Locate the cell with the specified text and output its (x, y) center coordinate. 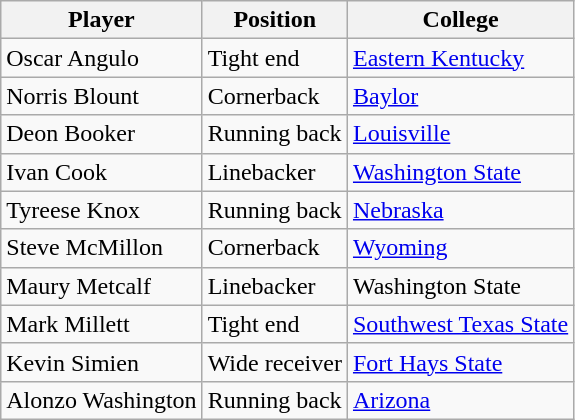
Nebraska (460, 210)
Southwest Texas State (460, 324)
Baylor (460, 96)
Steve McMillon (102, 248)
Position (274, 20)
Player (102, 20)
Tyreese Knox (102, 210)
College (460, 20)
Fort Hays State (460, 362)
Maury Metcalf (102, 286)
Louisville (460, 134)
Eastern Kentucky (460, 58)
Wide receiver (274, 362)
Mark Millett (102, 324)
Ivan Cook (102, 172)
Oscar Angulo (102, 58)
Kevin Simien (102, 362)
Wyoming (460, 248)
Alonzo Washington (102, 400)
Arizona (460, 400)
Norris Blount (102, 96)
Deon Booker (102, 134)
